Find where the given text appears and provide that cell's center as (X, Y) coordinate. 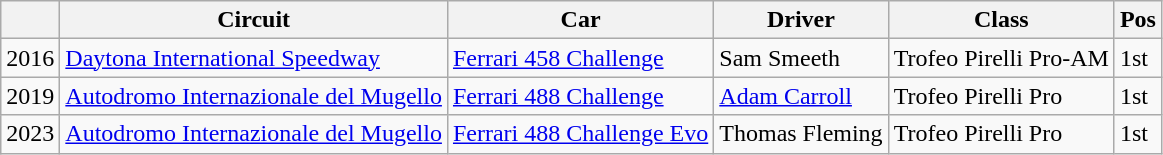
Circuit (254, 20)
2019 (30, 96)
2023 (30, 134)
Ferrari 488 Challenge (580, 96)
Sam Smeeth (801, 58)
Thomas Fleming (801, 134)
Driver (801, 20)
Ferrari 488 Challenge Evo (580, 134)
Trofeo Pirelli Pro-AM (1001, 58)
Pos (1138, 20)
Adam Carroll (801, 96)
2016 (30, 58)
Car (580, 20)
Ferrari 458 Challenge (580, 58)
Class (1001, 20)
Daytona International Speedway (254, 58)
